Scan for the cell matching the given text and deliver its (X, Y) coordinate at center. 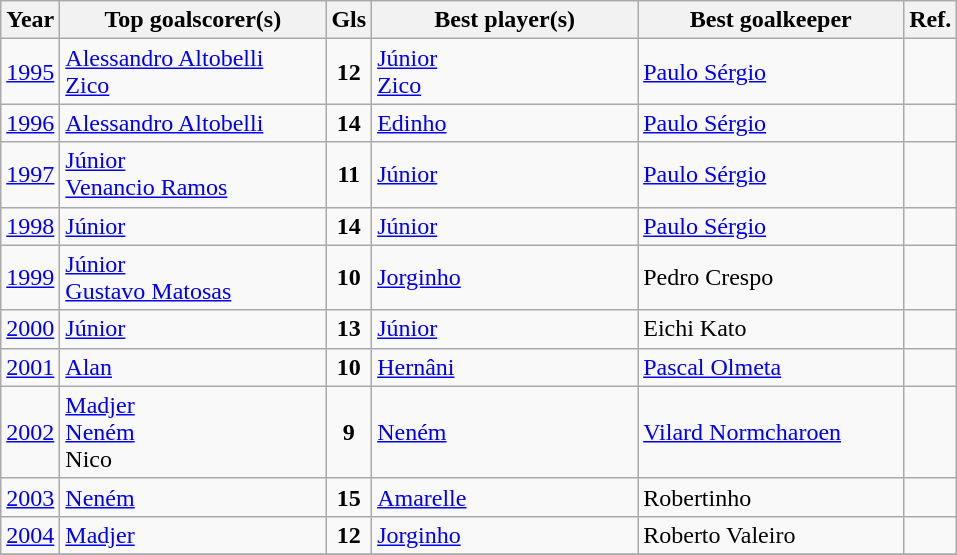
15 (349, 497)
Alessandro Altobelli Zico (193, 72)
1998 (30, 226)
2004 (30, 535)
11 (349, 174)
Edinho (505, 123)
1995 (30, 72)
Júnior Zico (505, 72)
1997 (30, 174)
Pascal Olmeta (771, 367)
Alan (193, 367)
9 (349, 432)
Amarelle (505, 497)
2002 (30, 432)
Gls (349, 20)
Ref. (930, 20)
Madjer (193, 535)
Júnior Venancio Ramos (193, 174)
1996 (30, 123)
13 (349, 329)
Top goalscorer(s) (193, 20)
Hernâni (505, 367)
Vilard Normcharoen (771, 432)
Madjer Neném Nico (193, 432)
Roberto Valeiro (771, 535)
2003 (30, 497)
2000 (30, 329)
Alessandro Altobelli (193, 123)
Pedro Crespo (771, 278)
Year (30, 20)
Robertinho (771, 497)
1999 (30, 278)
Júnior Gustavo Matosas (193, 278)
Best goalkeeper (771, 20)
2001 (30, 367)
Best player(s) (505, 20)
Eichi Kato (771, 329)
